From the cell containing the given text, extract its center point as [X, Y] coordinate. 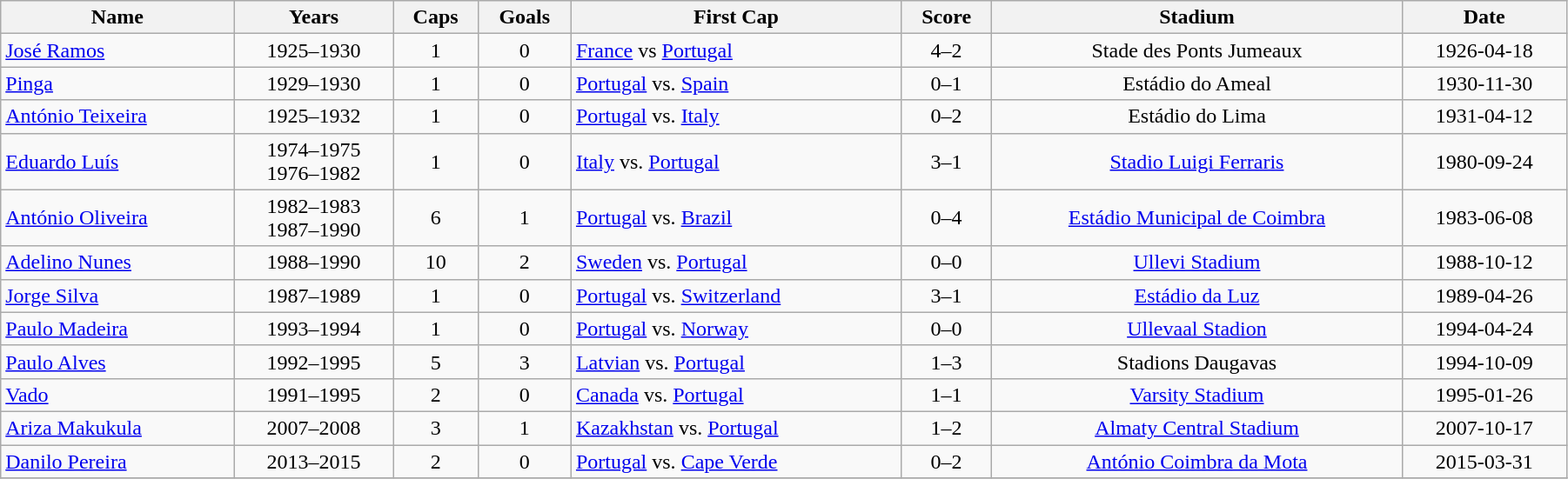
Ariza Makukula [117, 428]
2007-10-17 [1484, 428]
1930-11-30 [1484, 83]
Sweden vs. Portugal [736, 263]
Stadium [1197, 17]
France vs Portugal [736, 50]
Date [1484, 17]
Paulo Alves [117, 362]
Portugal vs. Italy [736, 116]
Caps [435, 17]
1995-01-26 [1484, 395]
Score [947, 17]
Years [313, 17]
2013–2015 [313, 462]
1989-04-26 [1484, 296]
First Cap [736, 17]
0–4 [947, 217]
Kazakhstan vs. Portugal [736, 428]
0–1 [947, 83]
Name [117, 17]
Jorge Silva [117, 296]
Estádio do Lima [1197, 116]
Paulo Madeira [117, 329]
10 [435, 263]
Italy vs. Portugal [736, 162]
Portugal vs. Switzerland [736, 296]
1988–1990 [313, 263]
1987–1989 [313, 296]
1925–1932 [313, 116]
Estádio Municipal de Coimbra [1197, 217]
Adelino Nunes [117, 263]
6 [435, 217]
1994-10-09 [1484, 362]
1929–1930 [313, 83]
Portugal vs. Cape Verde [736, 462]
Almaty Central Stadium [1197, 428]
1993–1994 [313, 329]
1–3 [947, 362]
António Teixeira [117, 116]
1925–1930 [313, 50]
Stadions Daugavas [1197, 362]
António Oliveira [117, 217]
Stadio Luigi Ferraris [1197, 162]
Varsity Stadium [1197, 395]
1926-04-18 [1484, 50]
Goals [524, 17]
1974–19751976–1982 [313, 162]
4–2 [947, 50]
2007–2008 [313, 428]
1–2 [947, 428]
Ullevaal Stadion [1197, 329]
António Coimbra da Mota [1197, 462]
Stade des Ponts Jumeaux [1197, 50]
2015-03-31 [1484, 462]
Canada vs. Portugal [736, 395]
Estádio do Ameal [1197, 83]
1982–19831987–1990 [313, 217]
José Ramos [117, 50]
Latvian vs. Portugal [736, 362]
1931-04-12 [1484, 116]
Eduardo Luís [117, 162]
Estádio da Luz [1197, 296]
Ullevi Stadium [1197, 263]
Portugal vs. Brazil [736, 217]
Portugal vs. Spain [736, 83]
1994-04-24 [1484, 329]
1988-10-12 [1484, 263]
5 [435, 362]
Pinga [117, 83]
Danilo Pereira [117, 462]
1992–1995 [313, 362]
Portugal vs. Norway [736, 329]
1–1 [947, 395]
1980-09-24 [1484, 162]
Vado [117, 395]
1991–1995 [313, 395]
1983-06-08 [1484, 217]
